Locate the cell with the specified text and output its [X, Y] center coordinate. 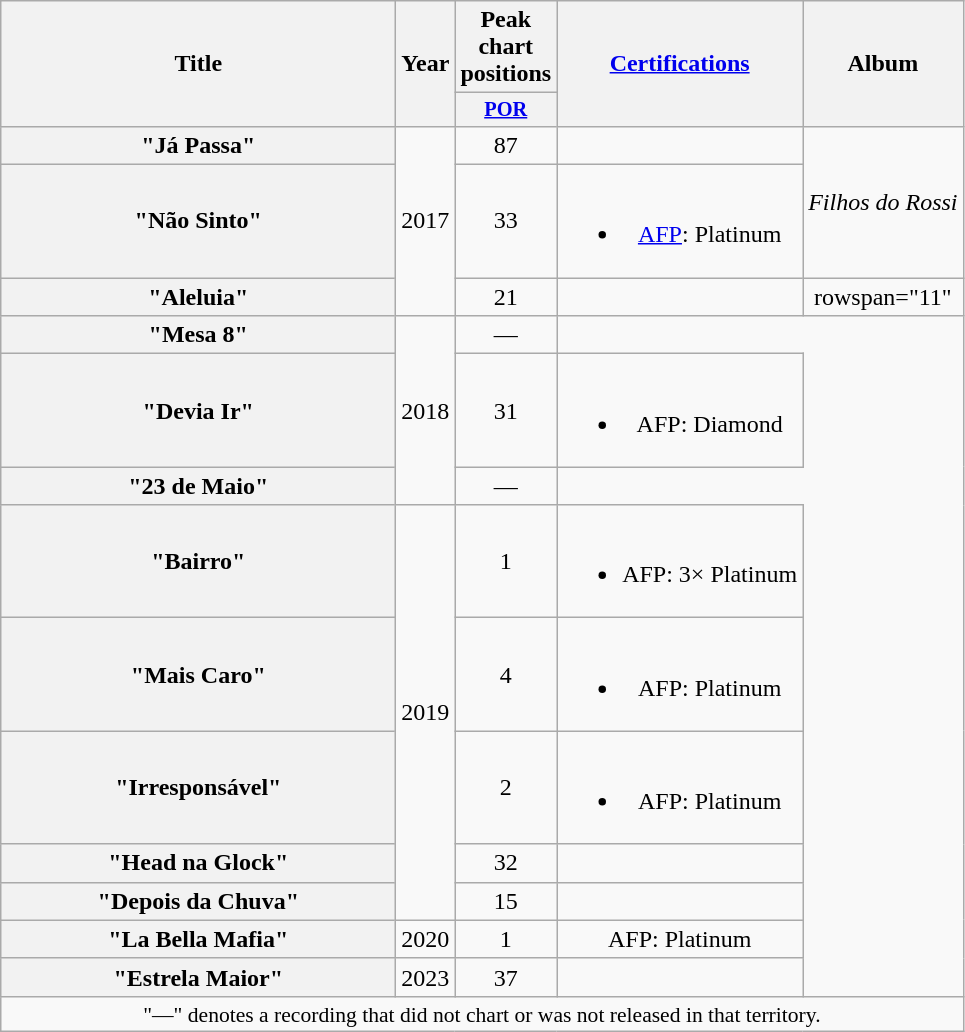
2018 [426, 410]
"Já Passa" [198, 145]
"Não Sinto" [198, 222]
Album [883, 64]
POR [506, 110]
"Irresponsável" [198, 788]
Title [198, 64]
"Mesa 8" [198, 335]
"23 de Maio" [198, 486]
rowspan="11" [883, 297]
"Depois da Chuva" [198, 901]
2019 [426, 712]
"Estrela Maior" [198, 977]
Year [426, 64]
"Head na Glock" [198, 863]
4 [506, 674]
33 [506, 222]
21 [506, 297]
37 [506, 977]
31 [506, 410]
Peak chart positions [506, 47]
32 [506, 863]
Certifications [680, 64]
"Mais Caro" [198, 674]
2020 [426, 939]
2017 [426, 220]
15 [506, 901]
AFP: Diamond [680, 410]
"Devia Ir" [198, 410]
87 [506, 145]
"Aleluia" [198, 297]
"La Bella Mafia" [198, 939]
"—" denotes a recording that did not chart or was not released in that territory. [482, 1014]
Filhos do Rossi [883, 202]
2 [506, 788]
AFP: 3× Platinum [680, 562]
"Bairro" [198, 562]
2023 [426, 977]
